Locate the cell with the specified text and output its [x, y] center coordinate. 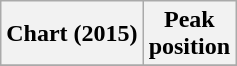
Peakposition [189, 34]
Chart (2015) [72, 34]
